Extract the (X, Y) coordinate from the center of the cell holding the provided text.  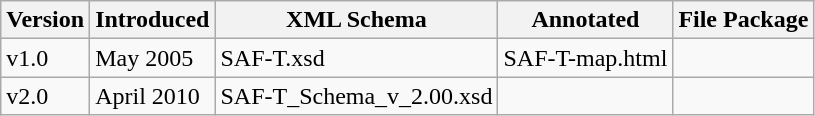
File Package (744, 20)
v2.0 (46, 96)
SAF-T.xsd (356, 58)
XML Schema (356, 20)
Version (46, 20)
May 2005 (152, 58)
v1.0 (46, 58)
SAF-T_Schema_v_2.00.xsd (356, 96)
Annotated (586, 20)
April 2010 (152, 96)
SAF-T-map.html (586, 58)
Introduced (152, 20)
